Pinpoint the cell where the given text exists, returning its (x, y) midpoint coordinate. 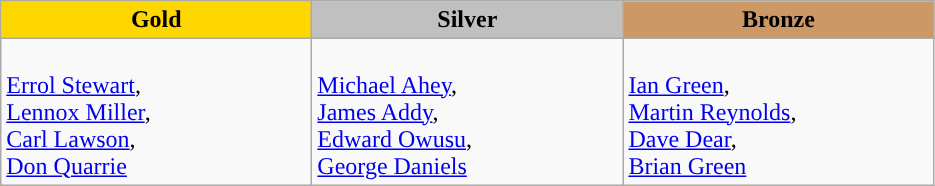
Michael Ahey,James Addy,Edward Owusu,George Daniels (468, 112)
Gold (156, 20)
Ian Green,Martin Reynolds,Dave Dear,Brian Green (778, 112)
Bronze (778, 20)
Errol Stewart,Lennox Miller,Carl Lawson,Don Quarrie (156, 112)
Silver (468, 20)
